Search for the cell housing the specified text and yield its (X, Y) center coordinate. 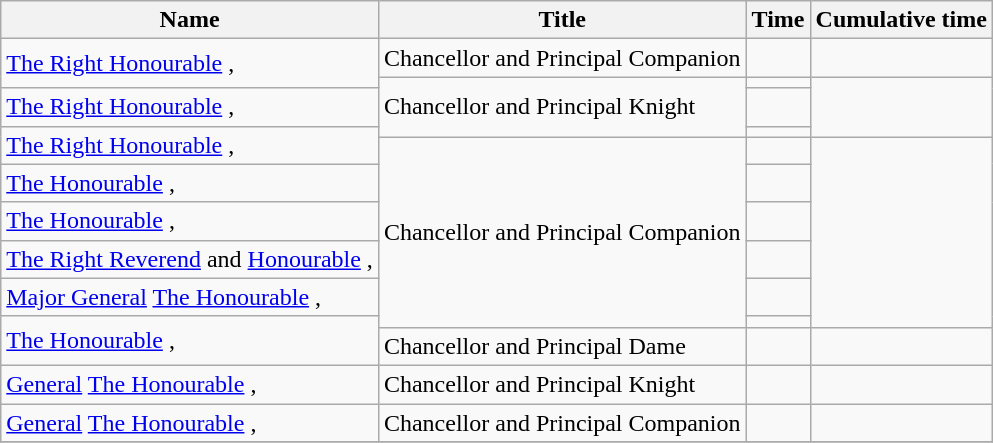
Name (190, 20)
Cumulative time (901, 20)
Title (562, 20)
The Right Reverend and Honourable , (190, 259)
Time (778, 20)
Major General The Honourable , (190, 297)
Chancellor and Principal Dame (562, 346)
